Output the (x, y) coordinate of the center of the cell containing the given text.  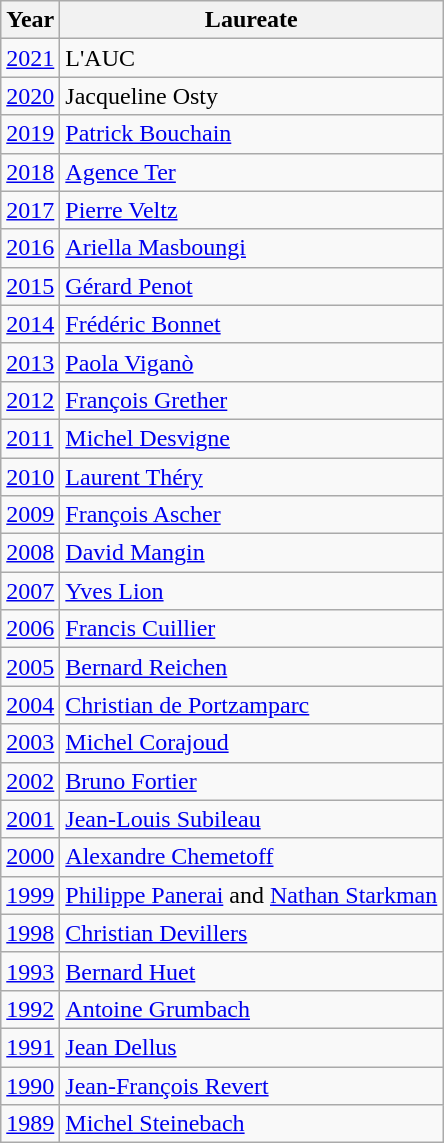
1989 (30, 1124)
2000 (30, 857)
Bernard Huet (252, 971)
Patrick Bouchain (252, 134)
Laureate (252, 20)
1990 (30, 1085)
François Grether (252, 400)
1998 (30, 933)
Jacqueline Osty (252, 96)
Michel Corajoud (252, 743)
2017 (30, 210)
L'AUC (252, 58)
2009 (30, 515)
Michel Desvigne (252, 438)
Pierre Veltz (252, 210)
Christian de Portzamparc (252, 705)
Jean-François Revert (252, 1085)
1991 (30, 1047)
Gérard Penot (252, 286)
2001 (30, 819)
Ariella Masboungi (252, 248)
1993 (30, 971)
Bruno Fortier (252, 781)
2012 (30, 400)
1992 (30, 1009)
Yves Lion (252, 591)
2008 (30, 553)
François Ascher (252, 515)
Christian Devillers (252, 933)
Frédéric Bonnet (252, 324)
Michel Steinebach (252, 1124)
Jean-Louis Subileau (252, 819)
2016 (30, 248)
Paola Viganò (252, 362)
2013 (30, 362)
2006 (30, 629)
2002 (30, 781)
2003 (30, 743)
Antoine Grumbach (252, 1009)
David Mangin (252, 553)
2007 (30, 591)
2019 (30, 134)
Year (30, 20)
1999 (30, 895)
2020 (30, 96)
2021 (30, 58)
Agence Ter (252, 172)
2018 (30, 172)
2011 (30, 438)
Laurent Théry (252, 477)
2014 (30, 324)
2010 (30, 477)
2015 (30, 286)
Alexandre Chemetoff (252, 857)
Francis Cuillier (252, 629)
2004 (30, 705)
Bernard Reichen (252, 667)
Jean Dellus (252, 1047)
2005 (30, 667)
Philippe Panerai and Nathan Starkman (252, 895)
